Determine the [X, Y] coordinate at the center of the cell enclosing the given text.  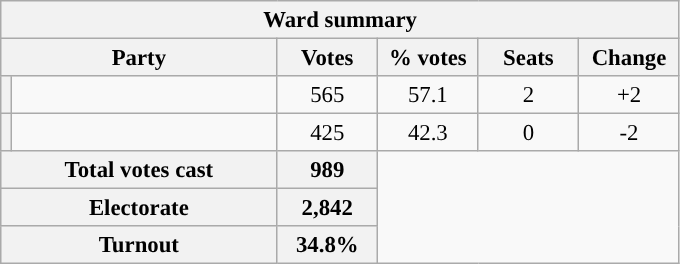
989 [328, 170]
Total votes cast [139, 170]
Turnout [139, 245]
Change [630, 58]
Seats [528, 58]
42.3 [428, 133]
Votes [328, 58]
+2 [630, 95]
Electorate [139, 208]
-2 [630, 133]
57.1 [428, 95]
425 [328, 133]
2 [528, 95]
% votes [428, 58]
2,842 [328, 208]
34.8% [328, 245]
0 [528, 133]
565 [328, 95]
Ward summary [340, 20]
Party [139, 58]
